Locate the cell with the specified text and output its (x, y) center coordinate. 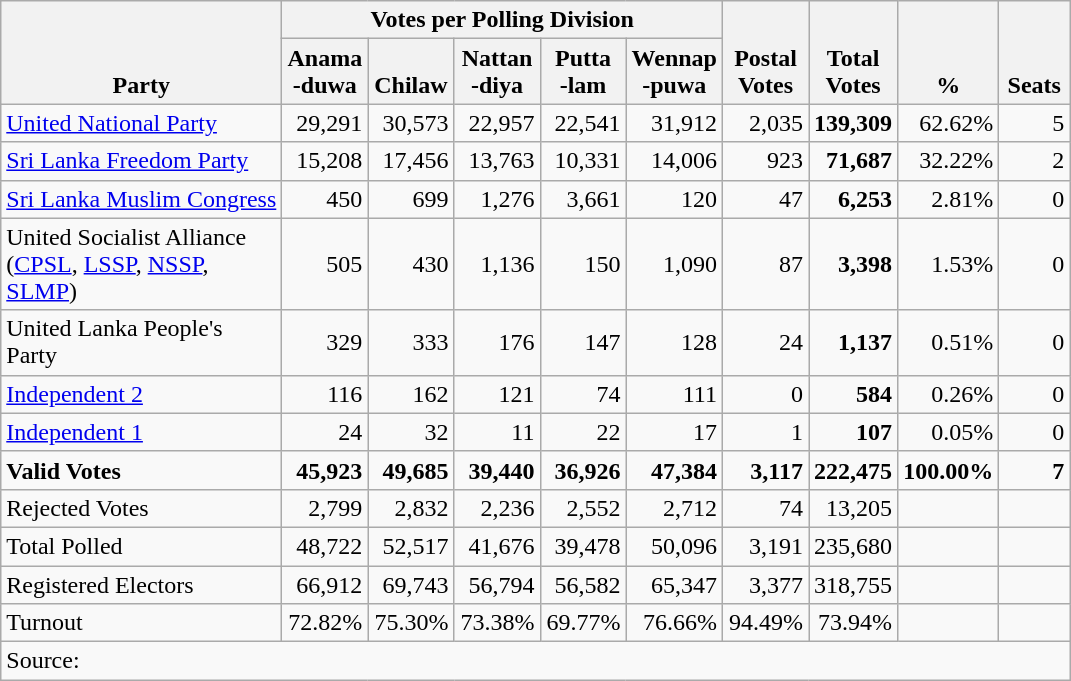
5 (1034, 123)
17,456 (411, 161)
Wennap-puwa (674, 72)
116 (325, 394)
71,687 (854, 161)
48,722 (325, 546)
1,137 (854, 342)
0.05% (948, 432)
2.81% (948, 199)
7 (1034, 470)
69,743 (411, 585)
52,517 (411, 546)
120 (674, 199)
69.77% (583, 623)
139,309 (854, 123)
United National Party (142, 123)
3,661 (583, 199)
Putta-lam (583, 72)
222,475 (854, 470)
14,006 (674, 161)
11 (497, 432)
32.22% (948, 161)
150 (583, 264)
162 (411, 394)
699 (411, 199)
56,794 (497, 585)
13,763 (497, 161)
62.62% (948, 123)
36,926 (583, 470)
15,208 (325, 161)
32 (411, 432)
65,347 (674, 585)
45,923 (325, 470)
333 (411, 342)
121 (497, 394)
% (948, 52)
47,384 (674, 470)
Anama-duwa (325, 72)
235,680 (854, 546)
Total Polled (142, 546)
Independent 1 (142, 432)
94.49% (766, 623)
1,090 (674, 264)
2,236 (497, 508)
Valid Votes (142, 470)
22,541 (583, 123)
2,799 (325, 508)
Independent 2 (142, 394)
75.30% (411, 623)
47 (766, 199)
107 (854, 432)
73.94% (854, 623)
176 (497, 342)
450 (325, 199)
29,291 (325, 123)
1,136 (497, 264)
17 (674, 432)
430 (411, 264)
2,035 (766, 123)
2,552 (583, 508)
923 (766, 161)
66,912 (325, 585)
49,685 (411, 470)
Chilaw (411, 72)
39,478 (583, 546)
505 (325, 264)
31,912 (674, 123)
100.00% (948, 470)
United Socialist Alliance(CPSL, LSSP, NSSP, SLMP) (142, 264)
41,676 (497, 546)
2,712 (674, 508)
1,276 (497, 199)
3,377 (766, 585)
56,582 (583, 585)
2,832 (411, 508)
Sri Lanka Muslim Congress (142, 199)
318,755 (854, 585)
39,440 (497, 470)
111 (674, 394)
Source: (536, 661)
73.38% (497, 623)
0.26% (948, 394)
6,253 (854, 199)
76.66% (674, 623)
1 (766, 432)
3,191 (766, 546)
0.51% (948, 342)
PostalVotes (766, 52)
Nattan-diya (497, 72)
Seats (1034, 52)
Sri Lanka Freedom Party (142, 161)
72.82% (325, 623)
3,398 (854, 264)
Votes per Polling Division (502, 20)
Registered Electors (142, 585)
Turnout (142, 623)
Total Votes (854, 52)
1.53% (948, 264)
30,573 (411, 123)
13,205 (854, 508)
Rejected Votes (142, 508)
50,096 (674, 546)
10,331 (583, 161)
Party (142, 52)
22 (583, 432)
3,117 (766, 470)
147 (583, 342)
584 (854, 394)
22,957 (497, 123)
United Lanka People's Party (142, 342)
87 (766, 264)
128 (674, 342)
329 (325, 342)
2 (1034, 161)
